Output the [x, y] coordinate of the center of the cell containing the given text.  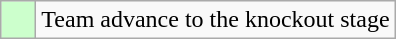
Team advance to the knockout stage [216, 20]
